Pinpoint the cell where the given text exists, returning its (x, y) midpoint coordinate. 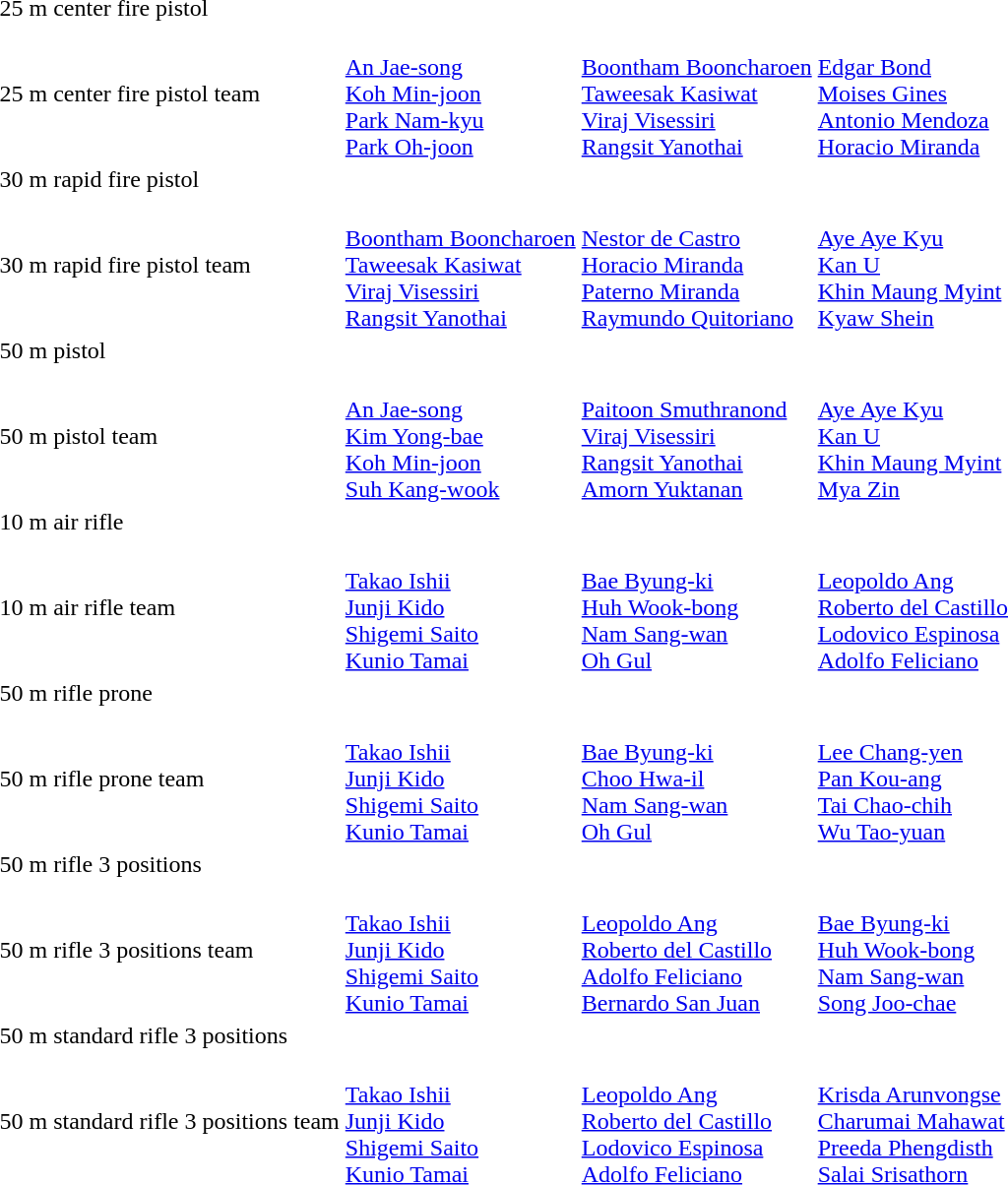
Bae Byung-kiChoo Hwa-ilNam Sang-wanOh Gul (697, 779)
An Jae-songKoh Min-joonPark Nam-kyuPark Oh-joon (461, 94)
Paitoon SmuthranondViraj VisessiriRangsit YanothaiAmorn Yuktanan (697, 436)
Nestor de CastroHoracio MirandaPaterno MirandaRaymundo Quitoriano (697, 265)
Leopoldo AngRoberto del CastilloAdolfo FelicianoBernardo San Juan (697, 950)
Bae Byung-kiHuh Wook-bongNam Sang-wanOh Gul (697, 607)
An Jae-songKim Yong-baeKoh Min-joonSuh Kang-wook (461, 436)
